Determine the (X, Y) coordinate at the center of the cell enclosing the given text.  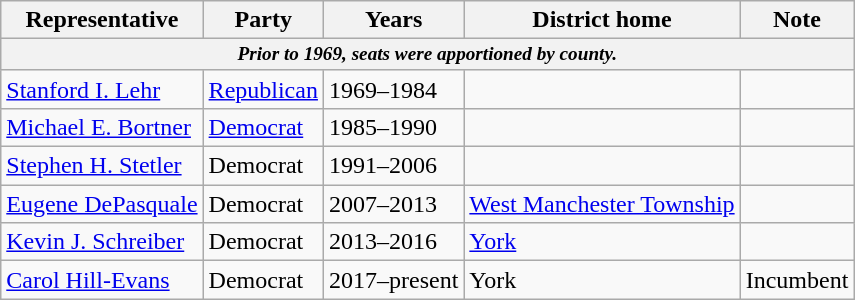
Carol Hill-Evans (102, 280)
2007–2013 (393, 204)
1969–1984 (393, 89)
Incumbent (797, 280)
Years (393, 20)
Republican (263, 89)
Representative (102, 20)
Prior to 1969, seats were apportioned by county. (428, 55)
Eugene DePasquale (102, 204)
Stephen H. Stetler (102, 166)
1985–1990 (393, 128)
Kevin J. Schreiber (102, 242)
West Manchester Township (602, 204)
2013–2016 (393, 242)
District home (602, 20)
Party (263, 20)
1991–2006 (393, 166)
Michael E. Bortner (102, 128)
Note (797, 20)
Stanford I. Lehr (102, 89)
2017–present (393, 280)
